From the cell containing the given text, extract its center point as [x, y] coordinate. 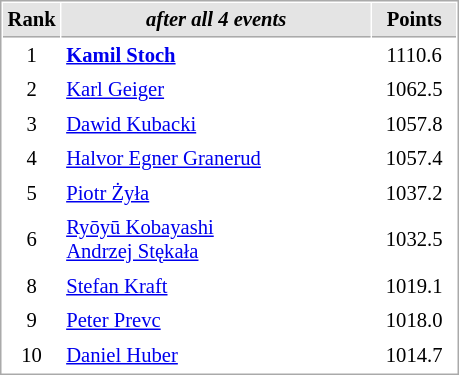
Dawid Kubacki [216, 124]
9 [32, 320]
1062.5 [414, 90]
Points [414, 20]
8 [32, 286]
1110.6 [414, 56]
1057.8 [414, 124]
5 [32, 194]
Halvor Egner Granerud [216, 158]
1 [32, 56]
Daniel Huber [216, 356]
2 [32, 90]
Stefan Kraft [216, 286]
6 [32, 240]
1014.7 [414, 356]
Kamil Stoch [216, 56]
1032.5 [414, 240]
Rank [32, 20]
Piotr Żyła [216, 194]
Peter Prevc [216, 320]
1057.4 [414, 158]
3 [32, 124]
after all 4 events [216, 20]
1018.0 [414, 320]
Ryōyū Kobayashi Andrzej Stękała [216, 240]
4 [32, 158]
10 [32, 356]
1037.2 [414, 194]
1019.1 [414, 286]
Karl Geiger [216, 90]
